Find where the given text appears and provide that cell's center as (X, Y) coordinate. 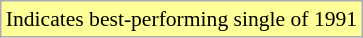
Indicates best-performing single of 1991 (182, 19)
